Capture the cell that displays the provided text and extract its (X, Y) central coordinate. 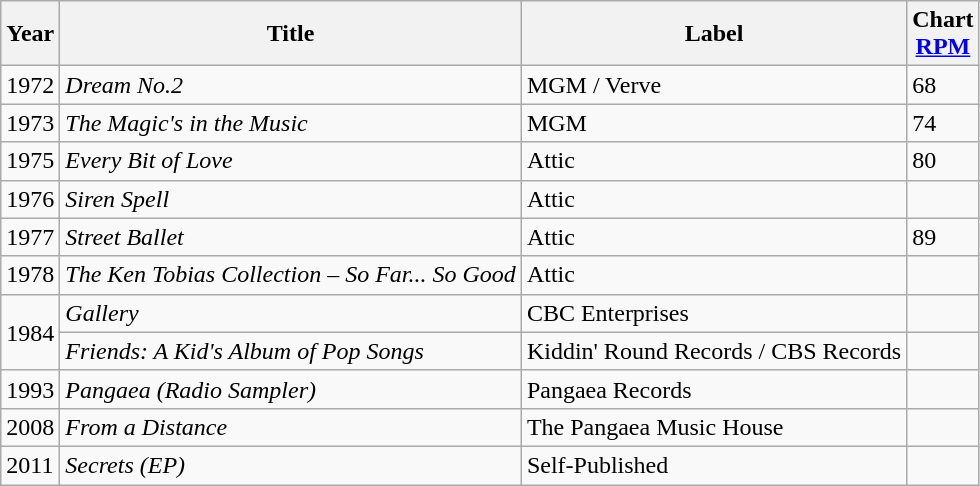
CBC Enterprises (714, 313)
89 (943, 237)
Friends: A Kid's Album of Pop Songs (291, 351)
Every Bit of Love (291, 161)
74 (943, 123)
Title (291, 34)
Self-Published (714, 465)
Pangaea Records (714, 389)
The Magic's in the Music (291, 123)
The Ken Tobias Collection – So Far... So Good (291, 275)
68 (943, 85)
Kiddin' Round Records / CBS Records (714, 351)
Dream No.2 (291, 85)
2008 (30, 427)
Year (30, 34)
MGM / Verve (714, 85)
Gallery (291, 313)
1978 (30, 275)
1984 (30, 332)
The Pangaea Music House (714, 427)
Pangaea (Radio Sampler) (291, 389)
80 (943, 161)
1972 (30, 85)
1975 (30, 161)
Secrets (EP) (291, 465)
Label (714, 34)
1973 (30, 123)
1993 (30, 389)
ChartRPM (943, 34)
1976 (30, 199)
MGM (714, 123)
Siren Spell (291, 199)
1977 (30, 237)
2011 (30, 465)
Street Ballet (291, 237)
From a Distance (291, 427)
